Pinpoint the cell where the given text exists, returning its [x, y] midpoint coordinate. 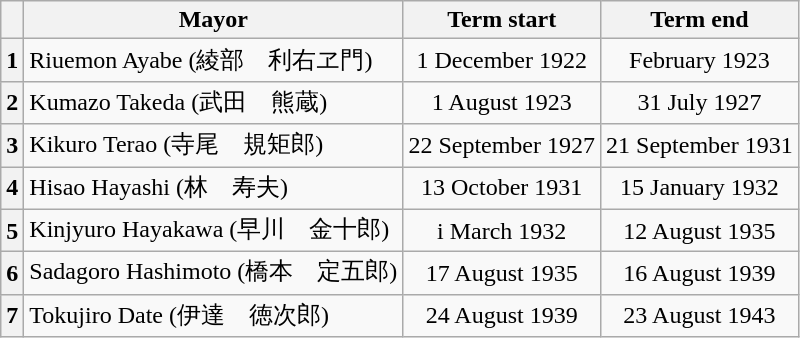
February 1923 [700, 60]
Kumazo Takeda (武田 熊蔵) [214, 102]
Mayor [214, 20]
Term start [502, 20]
Hisao Hayashi (林 寿夫) [214, 188]
4 [12, 188]
Sadagoro Hashimoto (橋本 定五郎) [214, 274]
31 July 1927 [700, 102]
Tokujiro Date (伊達 徳次郎) [214, 316]
Kinjyuro Hayakawa (早川 金十郎) [214, 230]
12 August 1935 [700, 230]
21 September 1931 [700, 146]
6 [12, 274]
13 October 1931 [502, 188]
2 [12, 102]
22 September 1927 [502, 146]
23 August 1943 [700, 316]
Term end [700, 20]
16 August 1939 [700, 274]
1 December 1922 [502, 60]
24 August 1939 [502, 316]
i March 1932 [502, 230]
17 August 1935 [502, 274]
1 [12, 60]
5 [12, 230]
15 January 1932 [700, 188]
1 August 1923 [502, 102]
Riuemon Ayabe (綾部 利右ヱ門) [214, 60]
7 [12, 316]
3 [12, 146]
Kikuro Terao (寺尾 規矩郎) [214, 146]
